Pinpoint the cell where the given text exists, returning its [X, Y] midpoint coordinate. 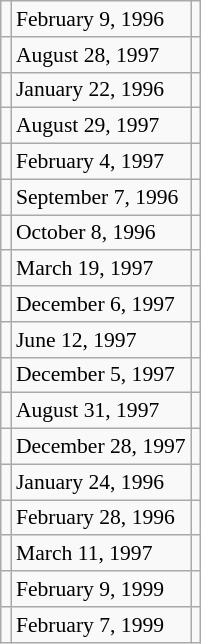
January 22, 1996 [101, 90]
March 19, 1997 [101, 269]
October 8, 1996 [101, 233]
December 6, 1997 [101, 304]
February 9, 1996 [101, 19]
August 31, 1997 [101, 411]
December 5, 1997 [101, 375]
January 24, 1996 [101, 482]
February 4, 1997 [101, 162]
September 7, 1996 [101, 197]
August 28, 1997 [101, 55]
August 29, 1997 [101, 126]
March 11, 1997 [101, 554]
February 7, 1999 [101, 625]
February 9, 1999 [101, 589]
June 12, 1997 [101, 340]
February 28, 1996 [101, 518]
December 28, 1997 [101, 447]
